Capture the cell that displays the provided text and extract its (x, y) central coordinate. 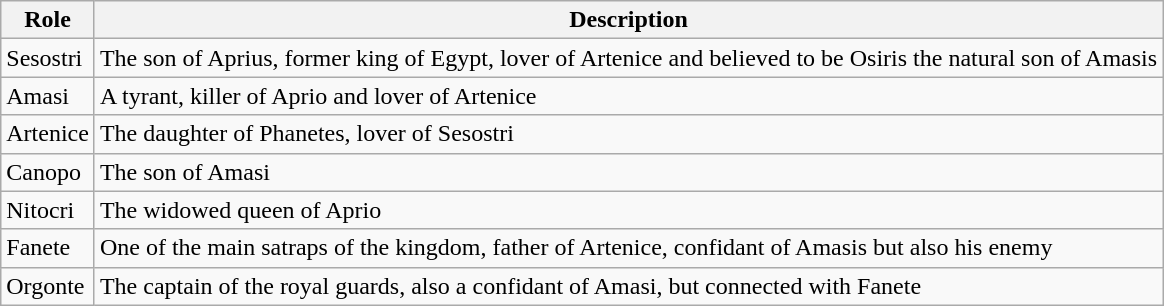
Role (48, 20)
Amasi (48, 96)
Sesostri (48, 58)
A tyrant, killer of Aprio and lover of Artenice (628, 96)
Fanete (48, 248)
Artenice (48, 134)
Nitocri (48, 210)
The widowed queen of Aprio (628, 210)
The son of Amasi (628, 172)
The son of Aprius, former king of Egypt, lover of Artenice and believed to be Osiris the natural son of Amasis (628, 58)
Orgonte (48, 286)
The captain of the royal guards, also a confidant of Amasi, but connected with Fanete (628, 286)
Description (628, 20)
Canopo (48, 172)
One of the main satraps of the kingdom, father of Artenice, confidant of Amasis but also his enemy (628, 248)
The daughter of Phanetes, lover of Sesostri (628, 134)
